Identify which cell holds the provided text, then report its [x, y] central coordinate. 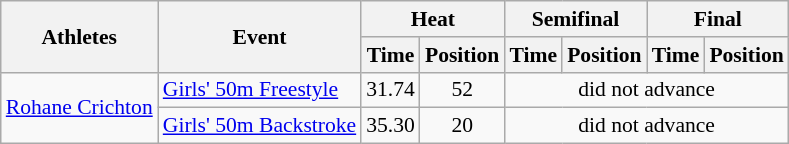
Semifinal [575, 19]
Athletes [80, 36]
20 [462, 126]
Final [718, 19]
Event [260, 36]
35.30 [390, 126]
Heat [432, 19]
Girls' 50m Backstroke [260, 126]
31.74 [390, 90]
Girls' 50m Freestyle [260, 90]
52 [462, 90]
Rohane Crichton [80, 108]
